Return [x, y] of the center of cell containing provided text 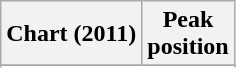
Peakposition [188, 34]
Chart (2011) [72, 34]
